Scan for the cell matching the given text and deliver its [X, Y] coordinate at center. 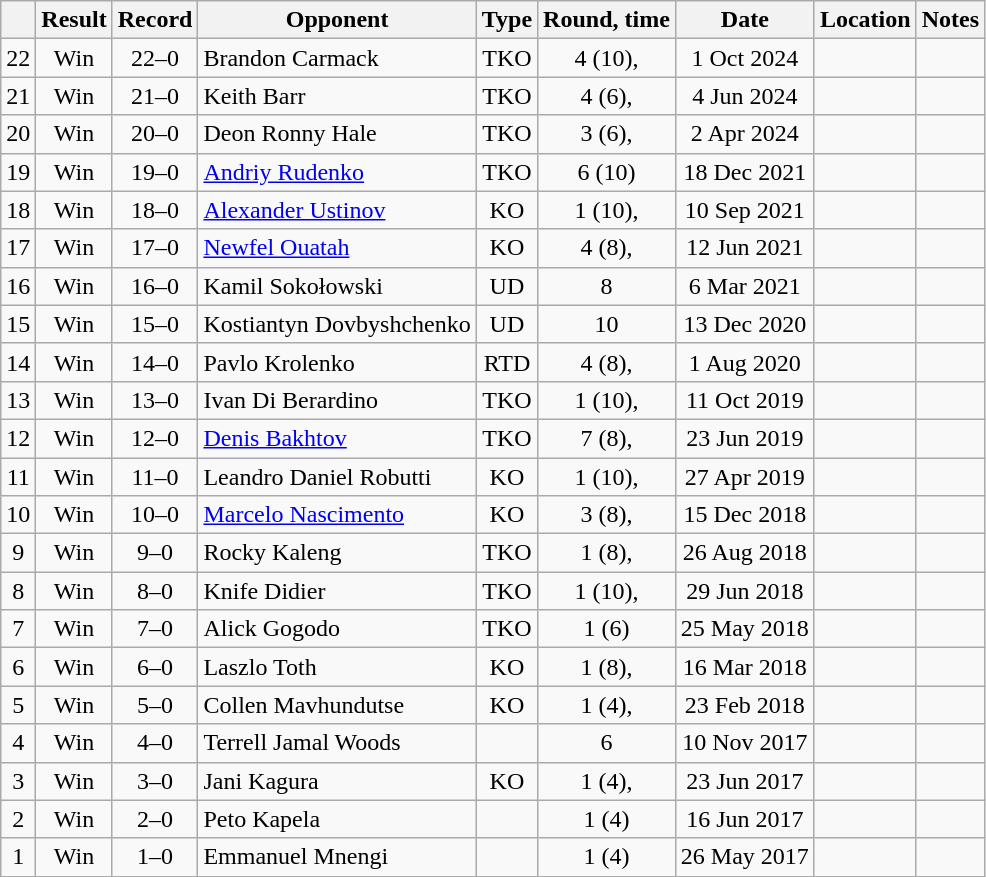
26 May 2017 [744, 857]
21–0 [155, 96]
15–0 [155, 324]
22 [18, 58]
1 (6) [607, 629]
6 (10) [607, 172]
29 Jun 2018 [744, 591]
5–0 [155, 705]
21 [18, 96]
11 Oct 2019 [744, 400]
4 (6), [607, 96]
Notes [950, 20]
16 [18, 286]
Kamil Sokołowski [337, 286]
22–0 [155, 58]
3 (6), [607, 134]
Jani Kagura [337, 781]
Terrell Jamal Woods [337, 743]
Laszlo Toth [337, 667]
23 Jun 2017 [744, 781]
Marcelo Nascimento [337, 515]
13 Dec 2020 [744, 324]
Collen Mavhundutse [337, 705]
18–0 [155, 210]
10 Sep 2021 [744, 210]
9 [18, 553]
15 Dec 2018 [744, 515]
7 [18, 629]
7 (8), [607, 438]
19–0 [155, 172]
Brandon Carmack [337, 58]
5 [18, 705]
16 Jun 2017 [744, 819]
1 Aug 2020 [744, 362]
23 Feb 2018 [744, 705]
Deon Ronny Hale [337, 134]
4–0 [155, 743]
8–0 [155, 591]
14 [18, 362]
16–0 [155, 286]
13 [18, 400]
14–0 [155, 362]
Andriy Rudenko [337, 172]
6–0 [155, 667]
Ivan Di Berardino [337, 400]
20–0 [155, 134]
10–0 [155, 515]
Keith Barr [337, 96]
16 Mar 2018 [744, 667]
Alick Gogodo [337, 629]
Type [506, 20]
18 [18, 210]
10 Nov 2017 [744, 743]
4 [18, 743]
Location [865, 20]
1 Oct 2024 [744, 58]
1 [18, 857]
Result [74, 20]
Alexander Ustinov [337, 210]
17–0 [155, 248]
3 (8), [607, 515]
12 Jun 2021 [744, 248]
RTD [506, 362]
Emmanuel Mnengi [337, 857]
27 Apr 2019 [744, 477]
4 (10), [607, 58]
1–0 [155, 857]
4 Jun 2024 [744, 96]
Kostiantyn Dovbyshchenko [337, 324]
Opponent [337, 20]
Denis Bakhtov [337, 438]
3–0 [155, 781]
2–0 [155, 819]
Record [155, 20]
Round, time [607, 20]
Leandro Daniel Robutti [337, 477]
15 [18, 324]
2 [18, 819]
Knife Didier [337, 591]
17 [18, 248]
20 [18, 134]
25 May 2018 [744, 629]
Date [744, 20]
19 [18, 172]
13–0 [155, 400]
11–0 [155, 477]
Rocky Kaleng [337, 553]
23 Jun 2019 [744, 438]
12–0 [155, 438]
7–0 [155, 629]
9–0 [155, 553]
26 Aug 2018 [744, 553]
11 [18, 477]
2 Apr 2024 [744, 134]
Pavlo Krolenko [337, 362]
Newfel Ouatah [337, 248]
Peto Kapela [337, 819]
18 Dec 2021 [744, 172]
6 Mar 2021 [744, 286]
3 [18, 781]
12 [18, 438]
